Capture the cell that displays the provided text and extract its (X, Y) central coordinate. 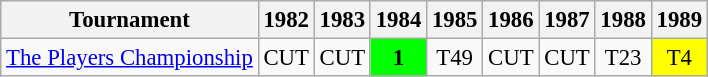
1985 (455, 20)
1987 (567, 20)
T4 (679, 58)
The Players Championship (130, 58)
1983 (342, 20)
1 (398, 58)
1984 (398, 20)
1989 (679, 20)
1986 (511, 20)
1988 (623, 20)
Tournament (130, 20)
T23 (623, 58)
T49 (455, 58)
1982 (286, 20)
